Identify which cell holds the provided text, then report its (X, Y) central coordinate. 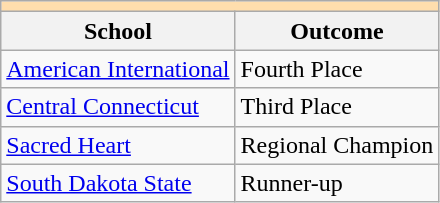
Regional Champion (337, 145)
American International (118, 69)
School (118, 31)
Outcome (337, 31)
South Dakota State (118, 183)
Sacred Heart (118, 145)
Fourth Place (337, 69)
Runner-up (337, 183)
Central Connecticut (118, 107)
Third Place (337, 107)
